Return (X, Y) of the center of cell containing provided text 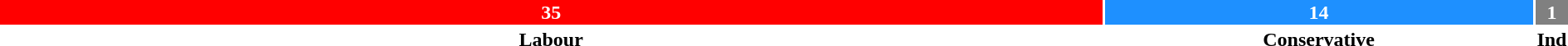
14 (1319, 12)
35 (551, 12)
1 (1551, 12)
